Output the [x, y] coordinate of the center of the cell containing the given text.  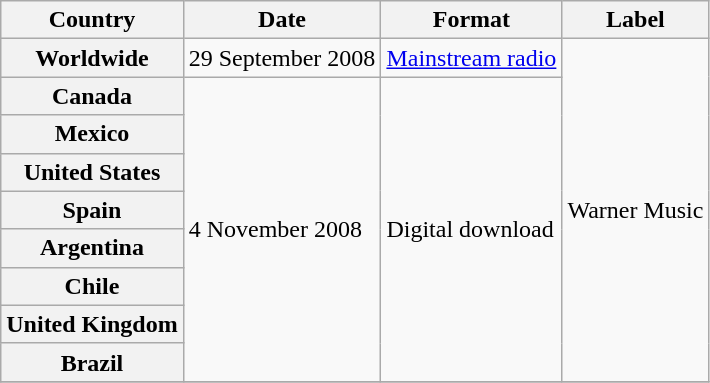
Brazil [92, 362]
4 November 2008 [282, 229]
Chile [92, 286]
Format [472, 20]
Date [282, 20]
Argentina [92, 248]
Label [636, 20]
Country [92, 20]
United States [92, 172]
United Kingdom [92, 324]
Mexico [92, 134]
Worldwide [92, 58]
Warner Music [636, 210]
Spain [92, 210]
29 September 2008 [282, 58]
Mainstream radio [472, 58]
Canada [92, 96]
Digital download [472, 229]
